Output the [X, Y] coordinate of the center of the cell containing the given text.  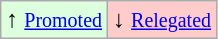
↑ Promoted [54, 20]
↓ Relegated [162, 20]
